Extract the [X, Y] coordinate from the center of the cell holding the provided text.  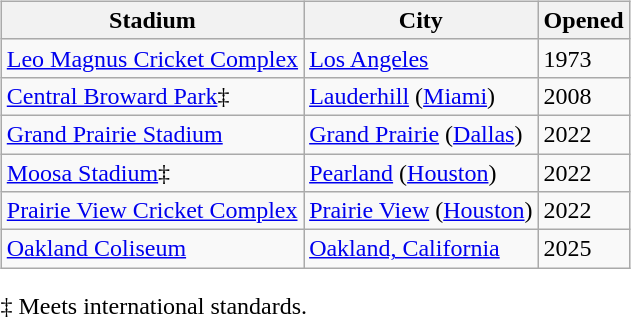
Central Broward Park‡ [152, 96]
Leo Magnus Cricket Complex [152, 58]
Oakland Coliseum [152, 249]
Grand Prairie Stadium [152, 134]
Oakland, California [421, 249]
Stadium [152, 20]
2025 [584, 249]
1973 [584, 58]
Prairie View Cricket Complex [152, 211]
City [421, 20]
Moosa Stadium‡ [152, 173]
Lauderhill (Miami) [421, 96]
2008 [584, 96]
Los Angeles [421, 58]
Prairie View (Houston) [421, 211]
Opened [584, 20]
Grand Prairie (Dallas) [421, 134]
Pearland (Houston) [421, 173]
